Search for the cell housing the specified text and yield its (x, y) center coordinate. 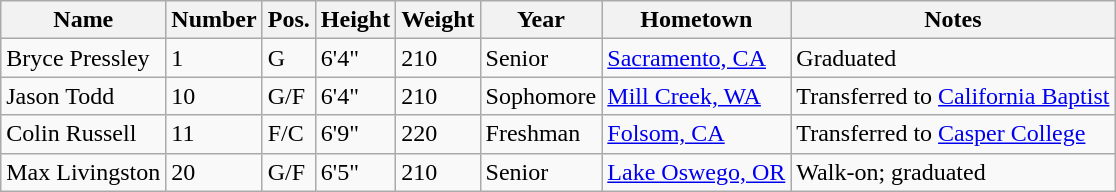
10 (214, 96)
Sacramento, CA (696, 58)
Graduated (953, 58)
Name (84, 20)
1 (214, 58)
Mill Creek, WA (696, 96)
Walk-on; graduated (953, 172)
6'9" (355, 134)
Weight (438, 20)
Bryce Pressley (84, 58)
Notes (953, 20)
Transferred to California Baptist (953, 96)
Colin Russell (84, 134)
Pos. (288, 20)
Transferred to Casper College (953, 134)
Lake Oswego, OR (696, 172)
G (288, 58)
20 (214, 172)
Max Livingston (84, 172)
6'5" (355, 172)
Sophomore (541, 96)
Year (541, 20)
Hometown (696, 20)
11 (214, 134)
Freshman (541, 134)
Jason Todd (84, 96)
Height (355, 20)
Number (214, 20)
220 (438, 134)
Folsom, CA (696, 134)
F/C (288, 134)
